Locate the cell with the specified text and output its (x, y) center coordinate. 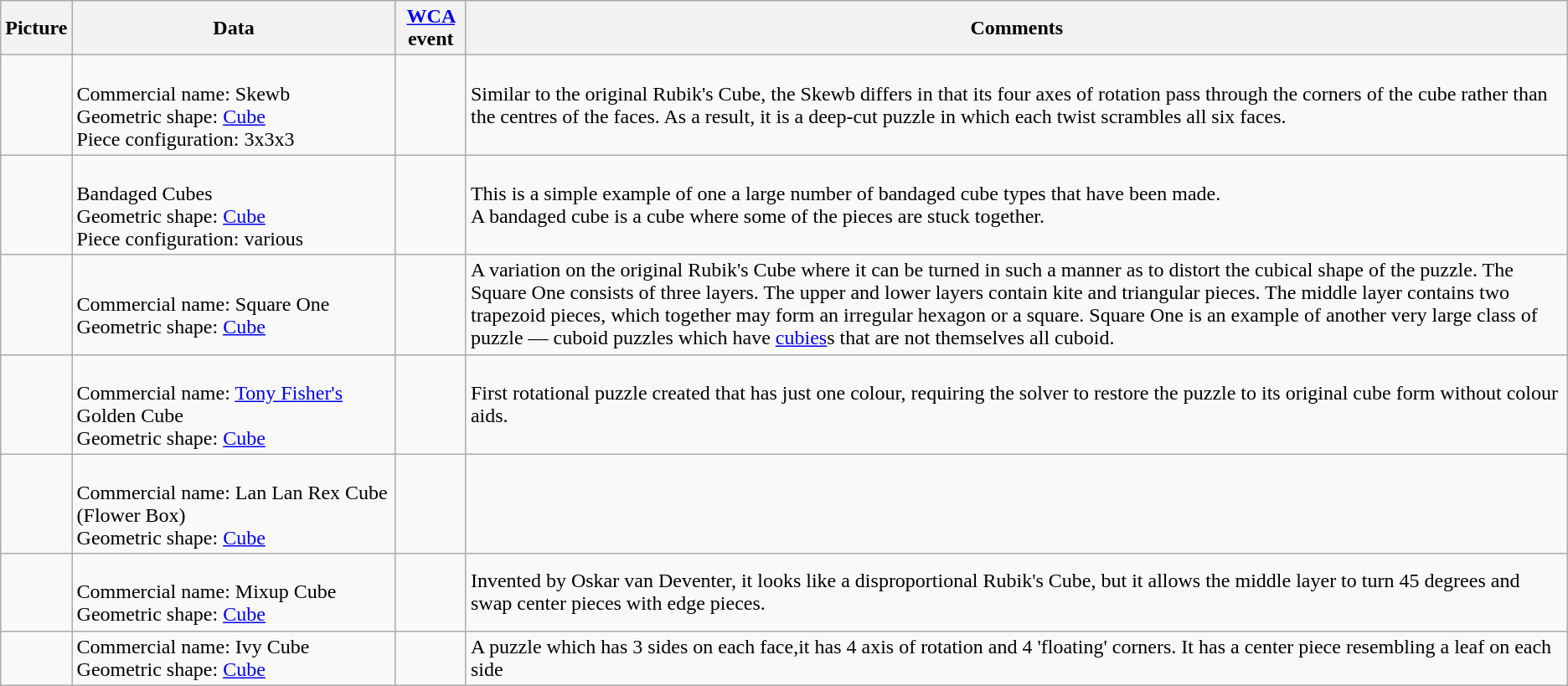
Commercial name: Mixup Cube Geometric shape: Cube (234, 592)
Commercial name: Lan Lan Rex Cube (Flower Box) Geometric shape: Cube (234, 504)
Picture (37, 28)
Commercial name: Ivy CubeGeometric shape: Cube (234, 658)
WCA event (431, 28)
Bandaged Cubes Geometric shape: Cube Piece configuration: various (234, 204)
First rotational puzzle created that has just one colour, requiring the solver to restore the puzzle to its original cube form without colour aids. (1017, 404)
Comments (1017, 28)
Commercial name: Tony Fisher's Golden Cube Geometric shape: Cube (234, 404)
A puzzle which has 3 sides on each face,it has 4 axis of rotation and 4 'floating' corners. It has a center piece resembling a leaf on each side (1017, 658)
Data (234, 28)
Commercial name: Square One Geometric shape: Cube (234, 305)
Commercial name: Skewb Geometric shape: Cube Piece configuration: 3x3x3 (234, 106)
